Pinpoint the cell where the given text exists, returning its (x, y) midpoint coordinate. 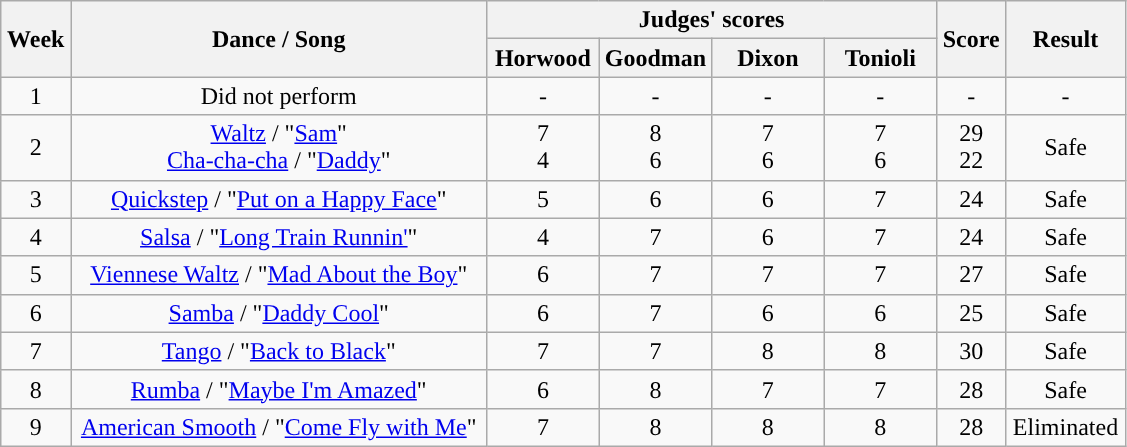
Rumba / "Maybe I'm Amazed" (279, 389)
74 (543, 148)
Judges' scores (712, 20)
Eliminated (1066, 427)
Goodman (655, 58)
Tango / "Back to Black" (279, 351)
3 (36, 199)
2922 (970, 148)
2 (36, 148)
Waltz / "Sam"Cha-cha-cha / "Daddy" (279, 148)
Salsa / "Long Train Runnin'" (279, 237)
Tonioli (880, 58)
86 (655, 148)
30 (970, 351)
Quickstep / "Put on a Happy Face" (279, 199)
Samba / "Daddy Cool" (279, 313)
25 (970, 313)
Dixon (768, 58)
American Smooth / "Come Fly with Me" (279, 427)
1 (36, 96)
Viennese Waltz / "Mad About the Boy" (279, 275)
Horwood (543, 58)
Dance / Song (279, 39)
Score (970, 39)
27 (970, 275)
Week (36, 39)
9 (36, 427)
Result (1066, 39)
Did not perform (279, 96)
